Extract the (x, y) coordinate from the center of the cell holding the provided text.  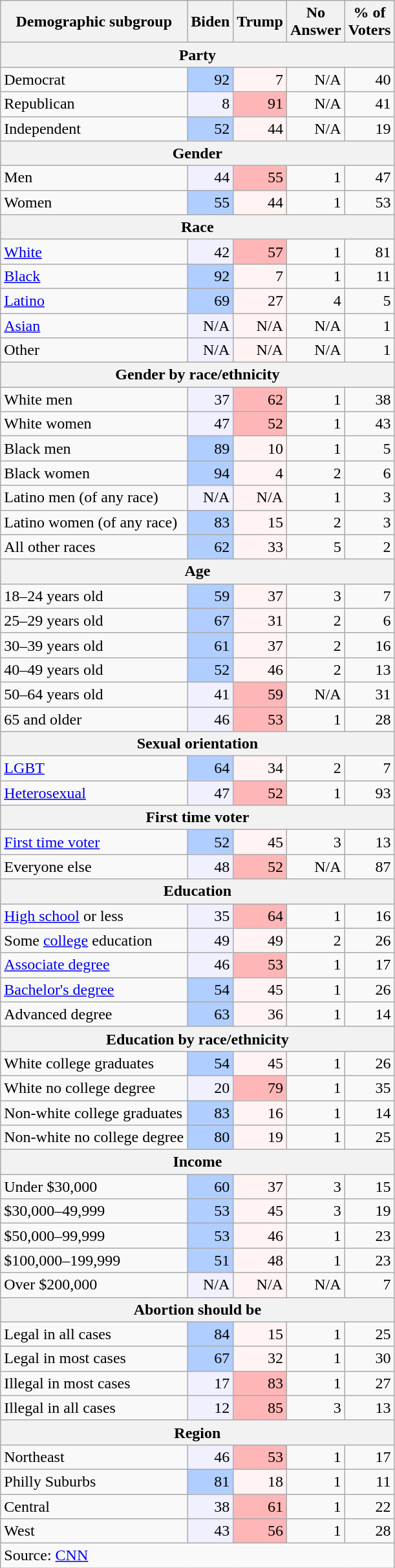
Heterosexual (94, 793)
25–29 years old (94, 620)
30–39 years old (94, 645)
18 (260, 1481)
80 (211, 1138)
White college graduates (94, 1063)
Illegal in all cases (94, 1408)
69 (211, 301)
65 and older (94, 719)
91 (260, 104)
79 (260, 1088)
White men (94, 399)
$30,000–49,999 (94, 1211)
Advanced degree (94, 1014)
85 (260, 1408)
63 (211, 1014)
Northeast (94, 1457)
West (94, 1531)
NoAnswer (315, 22)
51 (211, 1260)
Latino women (of any race) (94, 522)
Gender by race/ethnicity (198, 375)
10 (260, 449)
Illegal in most cases (94, 1383)
Region (198, 1432)
Education (198, 891)
Democrat (94, 79)
Asian (94, 325)
Age (198, 571)
18–24 years old (94, 596)
Demographic subgroup (94, 22)
Biden (211, 22)
Independent (94, 129)
94 (211, 473)
Black women (94, 473)
White no college degree (94, 1088)
Other (94, 350)
Black (94, 276)
Republican (94, 104)
Party (198, 55)
Black men (94, 449)
Associate degree (94, 965)
87 (370, 867)
32 (260, 1359)
8 (211, 104)
30 (370, 1359)
Trump (260, 22)
High school or less (94, 916)
Race (198, 227)
Everyone else (94, 867)
% ofVoters (370, 22)
60 (211, 1187)
Over $200,000 (94, 1285)
Non-white no college degree (94, 1138)
33 (260, 547)
White women (94, 424)
89 (211, 449)
Source: CNN (198, 1556)
Education by race/ethnicity (198, 1039)
Income (198, 1162)
20 (211, 1088)
LGBT (94, 768)
50–64 years old (94, 694)
Legal in all cases (94, 1334)
White (94, 251)
Philly Suburbs (94, 1481)
Central (94, 1507)
56 (260, 1531)
Under $30,000 (94, 1187)
Bachelor's degree (94, 990)
22 (370, 1507)
Latino (94, 301)
All other races (94, 547)
Women (94, 202)
$100,000–199,999 (94, 1260)
Some college education (94, 940)
Latino men (of any race) (94, 498)
Gender (198, 153)
36 (260, 1014)
34 (260, 768)
40 (370, 79)
40–49 years old (94, 670)
42 (211, 251)
Legal in most cases (94, 1359)
12 (211, 1408)
$50,000–99,999 (94, 1236)
84 (211, 1334)
57 (260, 251)
Men (94, 178)
Abortion should be (198, 1309)
Non-white college graduates (94, 1112)
Sexual orientation (198, 744)
93 (370, 793)
